Extract the (X, Y) coordinate from the center of the cell holding the provided text.  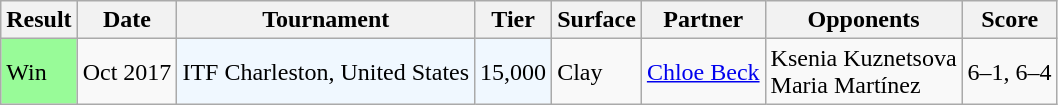
Chloe Beck (703, 72)
Opponents (864, 20)
Win (39, 72)
ITF Charleston, United States (326, 72)
Result (39, 20)
Oct 2017 (127, 72)
Tier (514, 20)
Partner (703, 20)
Clay (597, 72)
Surface (597, 20)
6–1, 6–4 (1010, 72)
Ksenia Kuznetsova Maria Martínez (864, 72)
15,000 (514, 72)
Tournament (326, 20)
Score (1010, 20)
Date (127, 20)
